From the cell containing the given text, extract its center point as (X, Y) coordinate. 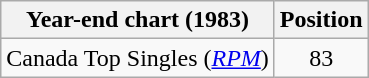
Canada Top Singles (RPM) (138, 58)
83 (321, 58)
Position (321, 20)
Year-end chart (1983) (138, 20)
